For the text-containing cell, return its midpoint in (X, Y) coordinate format. 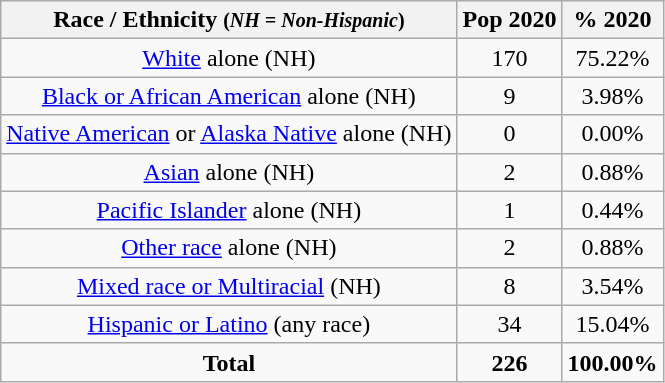
34 (510, 324)
0.44% (612, 210)
100.00% (612, 362)
226 (510, 362)
0 (510, 134)
75.22% (612, 58)
170 (510, 58)
Hispanic or Latino (any race) (229, 324)
3.54% (612, 286)
15.04% (612, 324)
0.00% (612, 134)
% 2020 (612, 20)
3.98% (612, 96)
9 (510, 96)
Asian alone (NH) (229, 172)
Mixed race or Multiracial (NH) (229, 286)
White alone (NH) (229, 58)
Pacific Islander alone (NH) (229, 210)
Total (229, 362)
Pop 2020 (510, 20)
1 (510, 210)
Other race alone (NH) (229, 248)
Race / Ethnicity (NH = Non-Hispanic) (229, 20)
8 (510, 286)
Black or African American alone (NH) (229, 96)
Native American or Alaska Native alone (NH) (229, 134)
